Return the [X, Y] coordinate for the center point of the cell that contains the specified text.  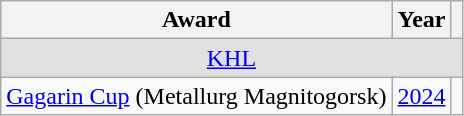
2024 [422, 96]
KHL [232, 58]
Year [422, 20]
Gagarin Cup (Metallurg Magnitogorsk) [196, 96]
Award [196, 20]
